Identify which cell holds the provided text, then report its (X, Y) central coordinate. 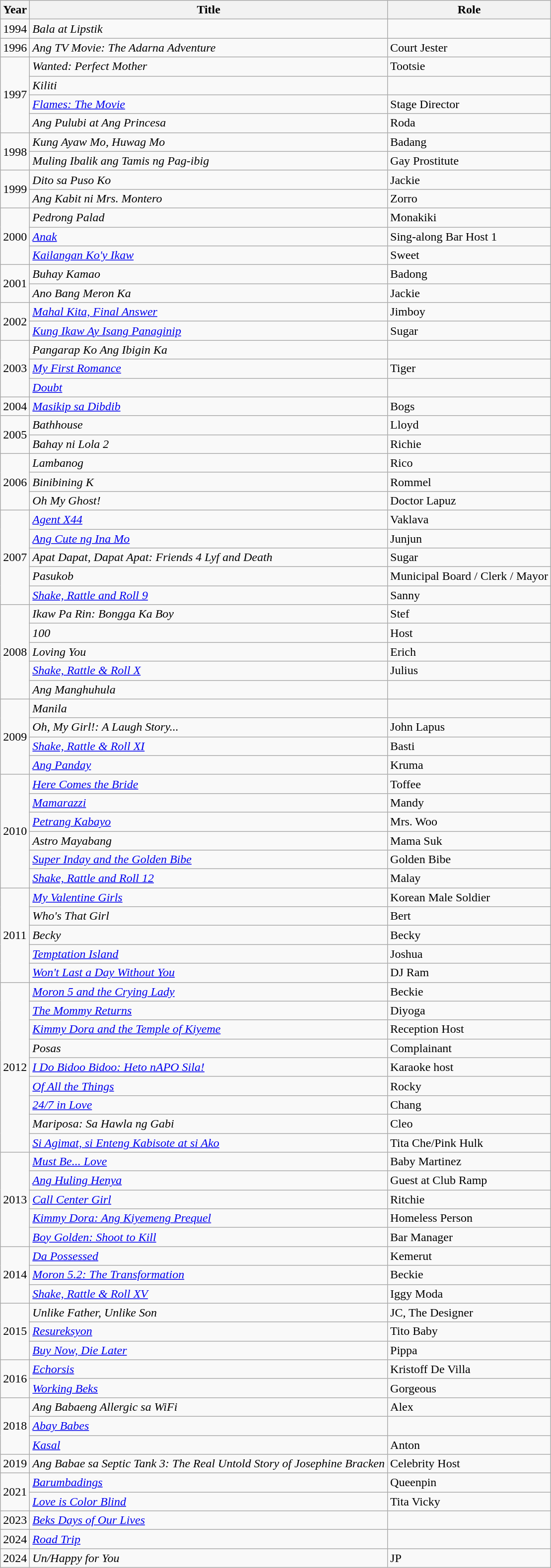
2009 (15, 737)
2008 (15, 652)
Beks Days of Our Lives (208, 1520)
Road Trip (208, 1539)
Astro Mayabang (208, 841)
2018 (15, 1426)
Doubt (208, 387)
Ang Manghuhula (208, 690)
Sing-along Bar Host 1 (470, 237)
Queenpin (470, 1483)
Abay Babes (208, 1426)
Won't Last a Day Without You (208, 973)
DJ Ram (470, 973)
Pasukob (208, 576)
Of All the Things (208, 1086)
24/7 in Love (208, 1105)
Buhay Kamao (208, 274)
2002 (15, 321)
Kristoff De Villa (470, 1369)
2000 (15, 236)
2014 (15, 1275)
Loving You (208, 652)
Mahal Kita, Final Answer (208, 312)
Chang (470, 1105)
2011 (15, 935)
Sweet (470, 255)
Who's That Girl (208, 916)
Junjun (470, 538)
Badong (470, 274)
Dito sa Puso Ko (208, 180)
Malay (470, 878)
2003 (15, 369)
Shake, Rattle & Roll XV (208, 1294)
Muling Ibalik ang Tamis ng Pag-ibig (208, 161)
Shake, Rattle and Roll 9 (208, 595)
Pangarap Ko Ang Ibigin Ka (208, 350)
Tita Che/Pink Hulk (470, 1142)
Baby Martinez (470, 1162)
Title (208, 10)
Posas (208, 1048)
Bathhouse (208, 425)
Apat Dapat, Dapat Apat: Friends 4 Lyf and Death (208, 558)
Jimboy (470, 312)
Ang TV Movie: The Adarna Adventure (208, 48)
Ang Panday (208, 765)
Bar Manager (470, 1237)
Toffee (470, 784)
Karaoke host (470, 1067)
2004 (15, 406)
Kemerut (470, 1256)
2012 (15, 1067)
Lloyd (470, 425)
Shake, Rattle & Roll X (208, 671)
Mandy (470, 803)
Kailangan Ko'y Ikaw (208, 255)
2006 (15, 482)
Bogs (470, 406)
Echorsis (208, 1369)
1997 (15, 95)
Rocky (470, 1086)
Gay Prostitute (470, 161)
Ikaw Pa Rin: Bongga Ka Boy (208, 614)
1998 (15, 151)
2001 (15, 284)
Manila (208, 708)
Tootsie (470, 66)
Call Center Girl (208, 1199)
Monakiki (470, 217)
Sanny (470, 595)
Korean Male Soldier (470, 897)
Love is Color Blind (208, 1502)
Mrs. Woo (470, 821)
Alex (470, 1407)
My First Romance (208, 369)
Pippa (470, 1350)
Tita Vicky (470, 1502)
Erich (470, 652)
Shake, Rattle & Roll XI (208, 746)
Must Be... Love (208, 1162)
Lambanog (208, 463)
Binibining K (208, 482)
Si Agimat, si Enteng Kabisote at si Ako (208, 1142)
Anak (208, 237)
Oh My Ghost! (208, 501)
Cleo (470, 1124)
Resureksyon (208, 1331)
Bahay ni Lola 2 (208, 444)
1994 (15, 29)
Shake, Rattle and Roll 12 (208, 878)
I Do Bidoo Bidoo: Heto nAPO Sila! (208, 1067)
2016 (15, 1379)
Richie (470, 444)
Kung Ayaw Mo, Huwag Mo (208, 142)
Mamarazzi (208, 803)
Kiliti (208, 85)
2005 (15, 435)
JC, The Designer (470, 1313)
Zorro (470, 198)
Agent X44 (208, 519)
Here Comes the Bride (208, 784)
Super Inday and the Golden Bibe (208, 860)
Diyoga (470, 1010)
Homeless Person (470, 1218)
Guest at Club Ramp (470, 1181)
2010 (15, 831)
Complainant (470, 1048)
2023 (15, 1520)
Boy Golden: Shoot to Kill (208, 1237)
My Valentine Girls (208, 897)
Buy Now, Die Later (208, 1350)
Anton (470, 1445)
Municipal Board / Clerk / Mayor (470, 576)
Da Possessed (208, 1256)
Rommel (470, 482)
Wanted: Perfect Mother (208, 66)
Mariposa: Sa Hawla ng Gabi (208, 1124)
Flames: The Movie (208, 104)
Working Beks (208, 1388)
Petrang Kabayo (208, 821)
Golden Bibe (470, 860)
Ano Bang Meron Ka (208, 293)
Ang Cute ng Ina Mo (208, 538)
Kimmy Dora and the Temple of Kiyeme (208, 1029)
Roda (470, 123)
Court Jester (470, 48)
Bala at Lipstik (208, 29)
Ang Kabit ni Mrs. Montero (208, 198)
2019 (15, 1464)
1999 (15, 189)
Stef (470, 614)
Basti (470, 746)
Ang Huling Henya (208, 1181)
Kasal (208, 1445)
Ang Pulubi at Ang Princesa (208, 123)
Kruma (470, 765)
Masikip sa Dibdib (208, 406)
Role (470, 10)
2007 (15, 557)
Badang (470, 142)
Moron 5.2: The Transformation (208, 1275)
Temptation Island (208, 954)
Tito Baby (470, 1331)
Julius (470, 671)
2013 (15, 1199)
The Mommy Returns (208, 1010)
JP (470, 1558)
Stage Director (470, 104)
Moron 5 and the Crying Lady (208, 992)
Pedrong Palad (208, 217)
100 (208, 633)
Reception Host (470, 1029)
Host (470, 633)
Un/Happy for You (208, 1558)
Ritchie (470, 1199)
Year (15, 10)
Celebrity Host (470, 1464)
2021 (15, 1492)
Iggy Moda (470, 1294)
Doctor Lapuz (470, 501)
Unlike Father, Unlike Son (208, 1313)
1996 (15, 48)
Bert (470, 916)
Vaklava (470, 519)
Kung Ikaw Ay Isang Panaginip (208, 331)
Gorgeous (470, 1388)
Barumbadings (208, 1483)
Ang Babaeng Allergic sa WiFi (208, 1407)
Kimmy Dora: Ang Kiyemeng Prequel (208, 1218)
Oh, My Girl!: A Laugh Story... (208, 727)
Mama Suk (470, 841)
Ang Babae sa Septic Tank 3: The Real Untold Story of Josephine Bracken (208, 1464)
Joshua (470, 954)
John Lapus (470, 727)
Tiger (470, 369)
Rico (470, 463)
2015 (15, 1331)
